Return the [x, y] coordinate for the center point of the cell that contains the specified text.  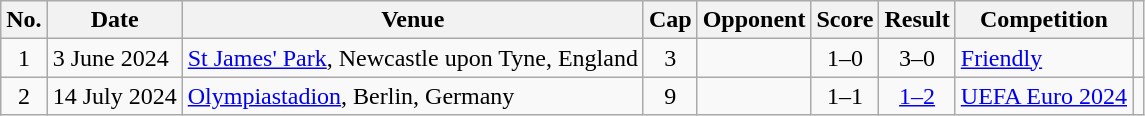
Score [845, 20]
Date [114, 20]
3 [670, 58]
Result [917, 20]
2 [24, 96]
3 June 2024 [114, 58]
Olympiastadion, Berlin, Germany [412, 96]
UEFA Euro 2024 [1044, 96]
Venue [412, 20]
St James' Park, Newcastle upon Tyne, England [412, 58]
3–0 [917, 58]
9 [670, 96]
Opponent [754, 20]
14 July 2024 [114, 96]
1–1 [845, 96]
Friendly [1044, 58]
1–0 [845, 58]
1 [24, 58]
Competition [1044, 20]
No. [24, 20]
1–2 [917, 96]
Cap [670, 20]
